Capture the cell that displays the provided text and extract its (x, y) central coordinate. 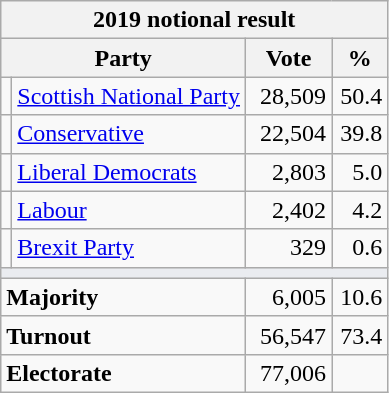
Vote (289, 58)
Scottish National Party (129, 96)
2019 notional result (194, 20)
Majority (124, 297)
Brexit Party (129, 248)
50.4 (360, 96)
6,005 (289, 297)
4.2 (360, 210)
5.0 (360, 172)
28,509 (289, 96)
56,547 (289, 335)
2,402 (289, 210)
2,803 (289, 172)
Electorate (124, 373)
Turnout (124, 335)
77,006 (289, 373)
73.4 (360, 335)
0.6 (360, 248)
329 (289, 248)
39.8 (360, 134)
10.6 (360, 297)
Conservative (129, 134)
22,504 (289, 134)
Party (124, 58)
% (360, 58)
Labour (129, 210)
Liberal Democrats (129, 172)
